From the cell containing the given text, extract its center point as [X, Y] coordinate. 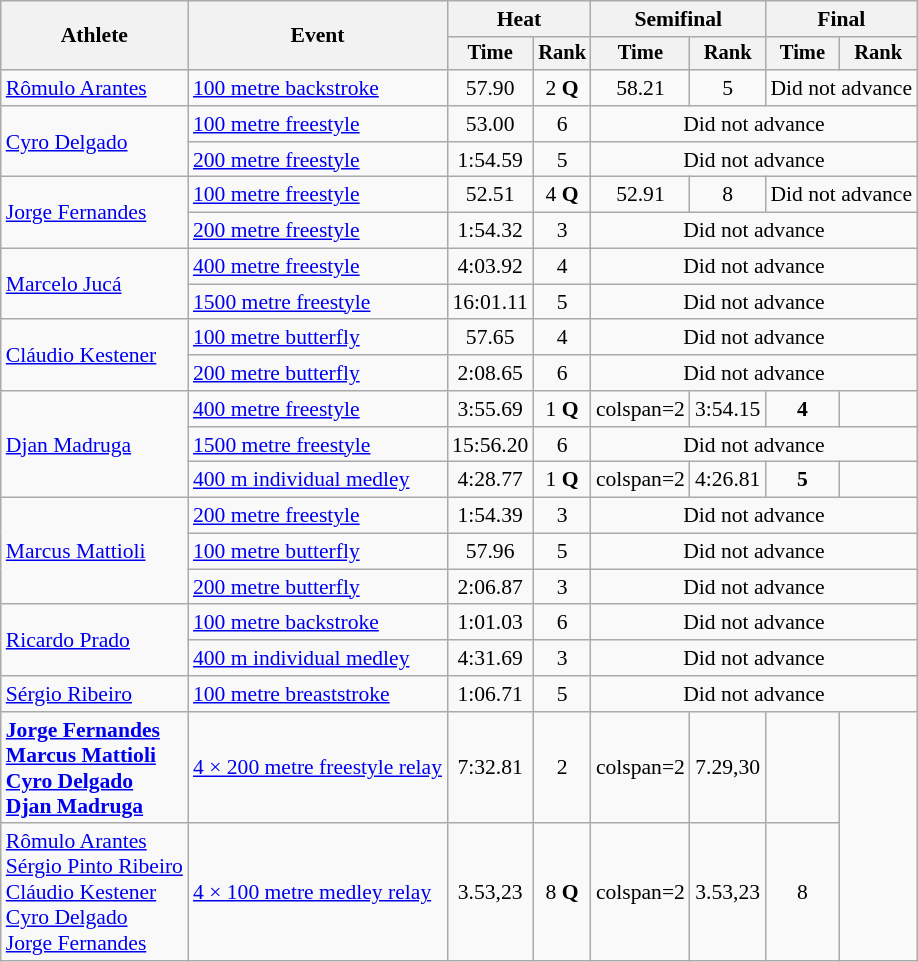
57.65 [490, 338]
4:03.92 [490, 267]
4:31.69 [490, 658]
16:01.11 [490, 302]
Marcelo Jucá [94, 284]
4:26.81 [728, 480]
4:28.77 [490, 480]
52.51 [490, 195]
Rômulo Arantes [94, 88]
53.00 [490, 124]
7.29,30 [728, 768]
Event [318, 36]
1:01.03 [490, 623]
15:56.20 [490, 445]
2:08.65 [490, 373]
1:54.59 [490, 160]
Semifinal [678, 19]
Cyro Delgado [94, 142]
7:32.81 [490, 768]
2 [562, 768]
Jorge Fernandes [94, 212]
Final [841, 19]
Jorge FernandesMarcus MattioliCyro DelgadoDjan Madruga [94, 768]
4 Q [562, 195]
3:55.69 [490, 409]
Sérgio Ribeiro [94, 694]
2 Q [562, 88]
57.96 [490, 552]
100 metre breaststroke [318, 694]
Athlete [94, 36]
Ricardo Prado [94, 640]
Cláudio Kestener [94, 356]
57.90 [490, 88]
4 × 200 metre freestyle relay [318, 768]
1:54.32 [490, 231]
52.91 [640, 195]
8 Q [562, 893]
3:54.15 [728, 409]
1:06.71 [490, 694]
Rômulo ArantesSérgio Pinto RibeiroCláudio KestenerCyro DelgadoJorge Fernandes [94, 893]
2:06.87 [490, 587]
4 × 100 metre medley relay [318, 893]
1:54.39 [490, 516]
58.21 [640, 88]
Marcus Mattioli [94, 552]
Djan Madruga [94, 444]
Heat [519, 19]
